Return the (X, Y) coordinate for the center point of the cell that contains the specified text.  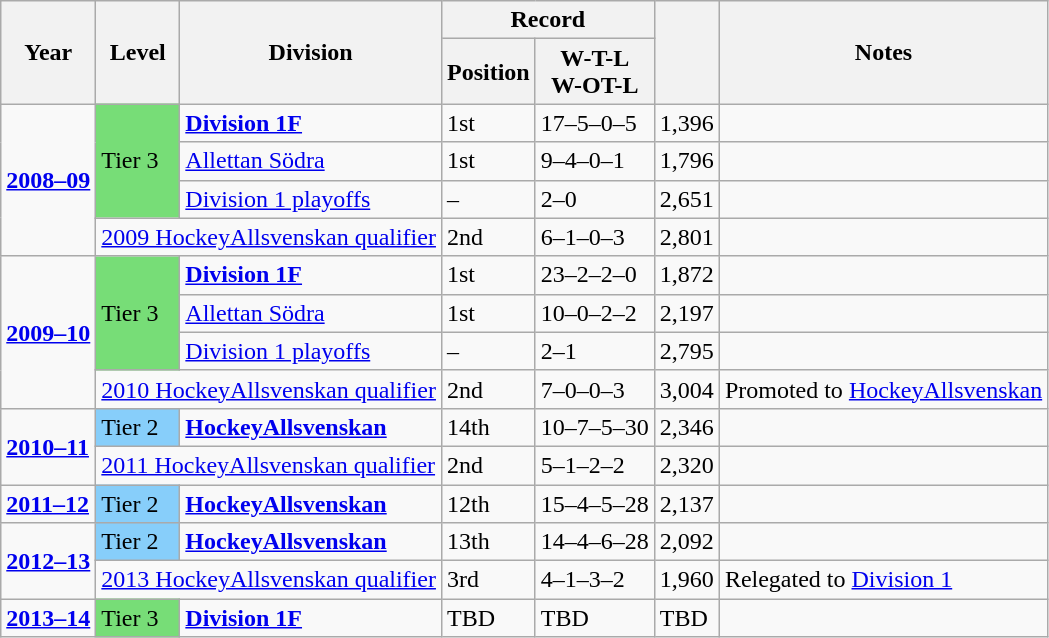
1,960 (686, 580)
14–4–6–28 (594, 542)
Relegated to Division 1 (883, 580)
2,346 (686, 427)
10–7–5–30 (594, 427)
3,004 (686, 389)
2010 HockeyAllsvenskan qualifier (269, 389)
Record (548, 20)
9–4–0–1 (594, 161)
2009–10 (48, 332)
Promoted to HockeyAllsvenskan (883, 389)
2,197 (686, 313)
1,796 (686, 161)
Notes (883, 52)
10–0–2–2 (594, 313)
Level (138, 52)
Year (48, 52)
15–4–5–28 (594, 503)
1,396 (686, 123)
2,651 (686, 199)
6–1–0–3 (594, 237)
14th (488, 427)
1,872 (686, 275)
Division (311, 52)
2,137 (686, 503)
4–1–3–2 (594, 580)
2013 HockeyAllsvenskan qualifier (269, 580)
17–5–0–5 (594, 123)
5–1–2–2 (594, 465)
W-T-LW-OT-L (594, 72)
Position (488, 72)
2011 HockeyAllsvenskan qualifier (269, 465)
7–0–0–3 (594, 389)
23–2–2–0 (594, 275)
2010–11 (48, 446)
2–0 (594, 199)
2012–13 (48, 561)
3rd (488, 580)
13th (488, 542)
2009 HockeyAllsvenskan qualifier (269, 237)
12th (488, 503)
2,092 (686, 542)
2,801 (686, 237)
2011–12 (48, 503)
2013–14 (48, 618)
2008–09 (48, 180)
2–1 (594, 351)
2,320 (686, 465)
2,795 (686, 351)
